Extract the [x, y] coordinate from the center of the cell holding the provided text.  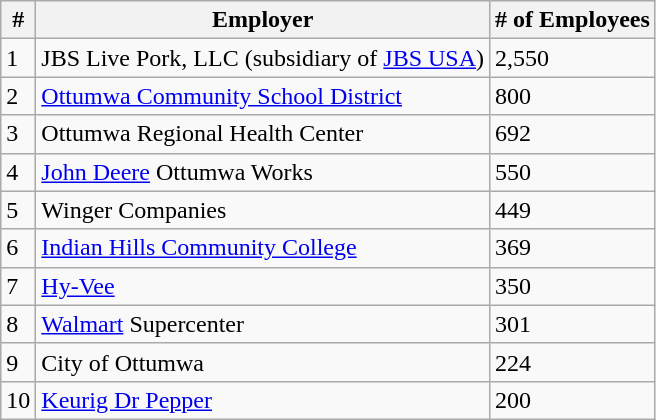
7 [18, 286]
369 [573, 248]
800 [573, 96]
Winger Companies [263, 210]
224 [573, 362]
9 [18, 362]
200 [573, 400]
# of Employees [573, 20]
City of Ottumwa [263, 362]
301 [573, 324]
John Deere Ottumwa Works [263, 172]
4 [18, 172]
Ottumwa Community School District [263, 96]
Keurig Dr Pepper [263, 400]
Ottumwa Regional Health Center [263, 134]
350 [573, 286]
449 [573, 210]
3 [18, 134]
2,550 [573, 58]
JBS Live Pork, LLC (subsidiary of JBS USA) [263, 58]
550 [573, 172]
5 [18, 210]
8 [18, 324]
Walmart Supercenter [263, 324]
Employer [263, 20]
10 [18, 400]
2 [18, 96]
# [18, 20]
Indian Hills Community College [263, 248]
692 [573, 134]
Hy-Vee [263, 286]
6 [18, 248]
1 [18, 58]
